Pinpoint the cell where the given text exists, returning its [X, Y] midpoint coordinate. 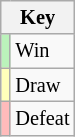
Key [38, 17]
Draw [42, 85]
Win [42, 51]
Defeat [42, 118]
